Return the (X, Y) coordinate for the center point of the cell that contains the specified text.  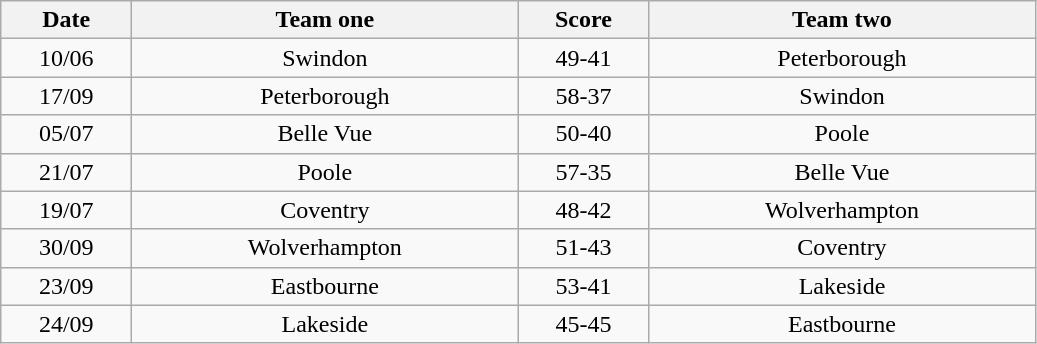
23/09 (66, 286)
17/09 (66, 96)
Team two (842, 20)
53-41 (584, 286)
Team one (325, 20)
Score (584, 20)
49-41 (584, 58)
24/09 (66, 324)
51-43 (584, 248)
30/09 (66, 248)
58-37 (584, 96)
50-40 (584, 134)
57-35 (584, 172)
05/07 (66, 134)
19/07 (66, 210)
Date (66, 20)
45-45 (584, 324)
48-42 (584, 210)
21/07 (66, 172)
10/06 (66, 58)
